Return [X, Y] of the center of cell containing provided text 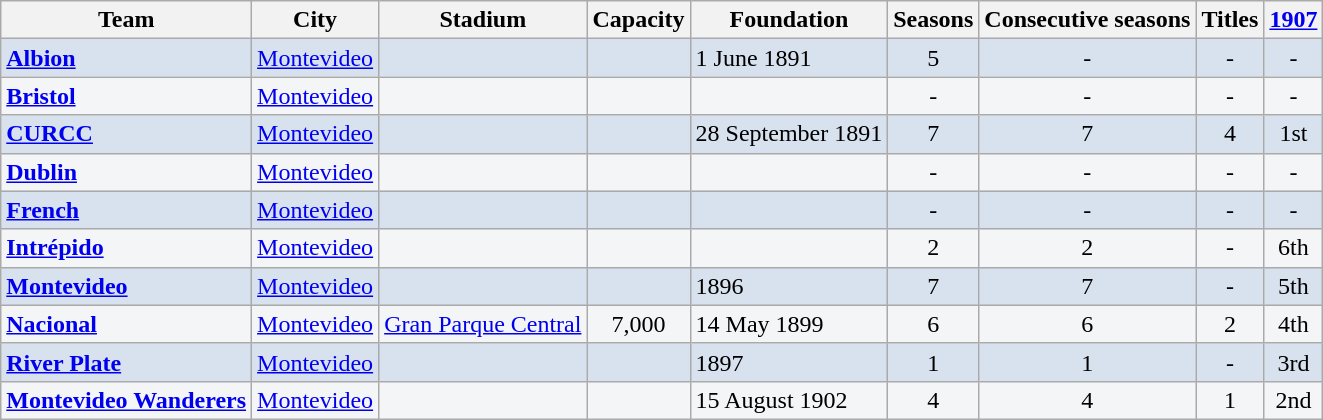
3rd [1294, 362]
14 May 1899 [789, 324]
Montevideo Wanderers [126, 400]
1st [1294, 134]
Foundation [789, 20]
Capacity [638, 20]
1 June 1891 [789, 58]
Dublin [126, 172]
5th [1294, 286]
City [316, 20]
Consecutive seasons [1088, 20]
15 August 1902 [789, 400]
7,000 [638, 324]
4th [1294, 324]
Seasons [934, 20]
French [126, 210]
1896 [789, 286]
Bristol [126, 96]
5 [934, 58]
Albion [126, 58]
Stadium [483, 20]
CURCC [126, 134]
Intrépido [126, 248]
Nacional [126, 324]
6th [1294, 248]
Team [126, 20]
2nd [1294, 400]
Gran Parque Central [483, 324]
1897 [789, 362]
28 September 1891 [789, 134]
1907 [1294, 20]
Titles [1230, 20]
River Plate [126, 362]
